Detect which cell encompasses the target text, then output its (X, Y) center coordinate. 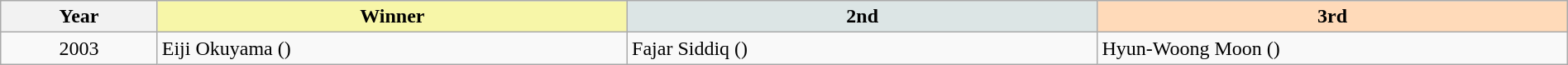
Winner (392, 17)
Fajar Siddiq () (863, 48)
Year (79, 17)
2nd (863, 17)
2003 (79, 48)
Eiji Okuyama () (392, 48)
Hyun-Woong Moon () (1332, 48)
3rd (1332, 17)
